Provide the [X, Y] coordinate of the cell's center where the given text is located.  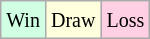
Draw [72, 20]
Win [24, 20]
Loss [126, 20]
